Determine the (x, y) coordinate at the center of the cell enclosing the given text.  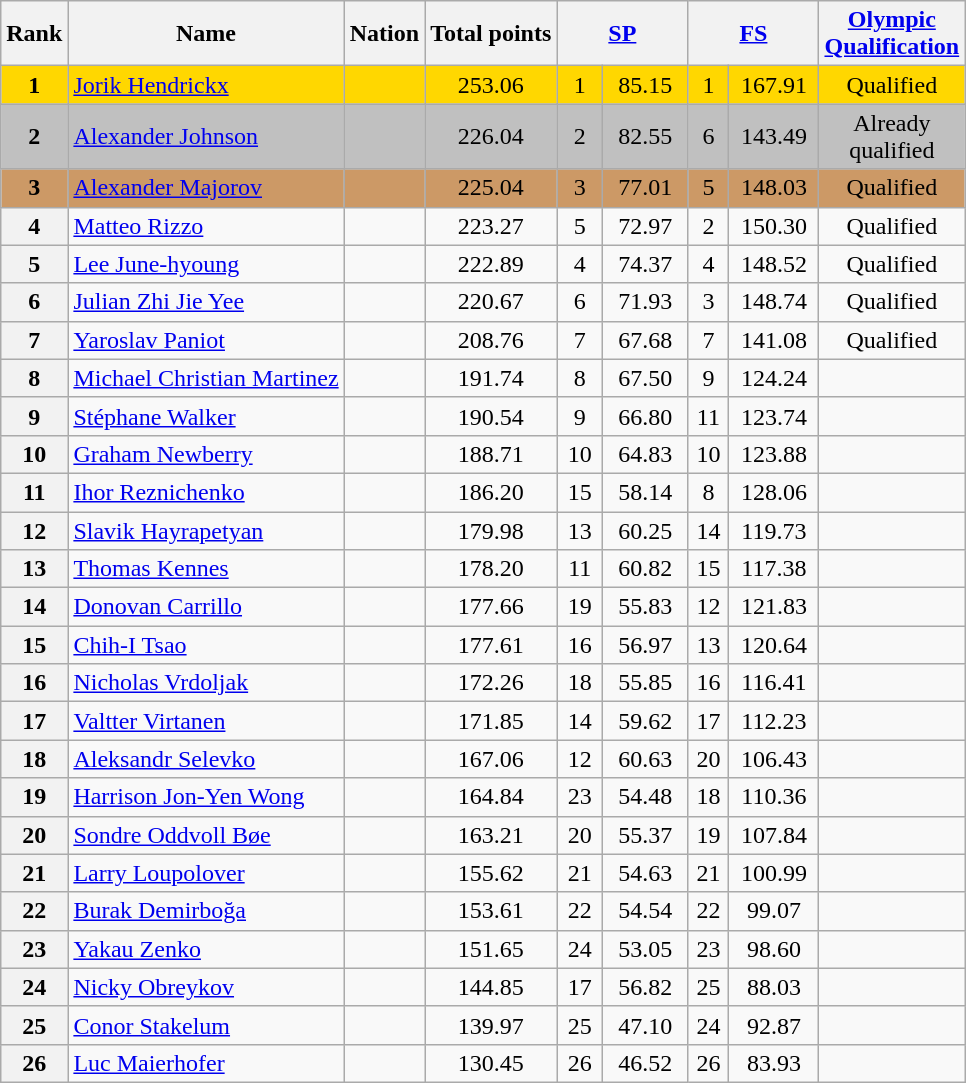
Rank (34, 34)
153.61 (491, 911)
55.37 (646, 835)
Graham Newberry (206, 454)
119.73 (774, 531)
177.66 (491, 607)
128.06 (774, 492)
Chih-I Tsao (206, 645)
141.08 (774, 340)
188.71 (491, 454)
124.24 (774, 378)
Name (206, 34)
123.88 (774, 454)
Conor Stakelum (206, 1025)
Yakau Zenko (206, 949)
Harrison Jon-Yen Wong (206, 797)
121.83 (774, 607)
Alexander Majorov (206, 188)
Matteo Rizzo (206, 226)
191.74 (491, 378)
88.03 (774, 987)
171.85 (491, 721)
66.80 (646, 416)
54.63 (646, 873)
179.98 (491, 531)
167.91 (774, 85)
226.04 (491, 136)
92.87 (774, 1025)
148.52 (774, 264)
178.20 (491, 569)
208.76 (491, 340)
120.64 (774, 645)
60.82 (646, 569)
Luc Maierhofer (206, 1063)
72.97 (646, 226)
Julian Zhi Jie Yee (206, 302)
148.03 (774, 188)
82.55 (646, 136)
130.45 (491, 1063)
56.97 (646, 645)
Nicky Obreykov (206, 987)
Total points (491, 34)
77.01 (646, 188)
59.62 (646, 721)
Already qualified (892, 136)
172.26 (491, 683)
55.85 (646, 683)
151.65 (491, 949)
SP (622, 34)
Donovan Carrillo (206, 607)
106.43 (774, 759)
223.27 (491, 226)
150.30 (774, 226)
Burak Demirboğa (206, 911)
98.60 (774, 949)
Alexander Johnson (206, 136)
55.83 (646, 607)
54.48 (646, 797)
163.21 (491, 835)
177.61 (491, 645)
164.84 (491, 797)
Slavik Hayrapetyan (206, 531)
71.93 (646, 302)
47.10 (646, 1025)
67.50 (646, 378)
123.74 (774, 416)
Valtter Virtanen (206, 721)
Jorik Hendrickx (206, 85)
67.68 (646, 340)
99.07 (774, 911)
107.84 (774, 835)
222.89 (491, 264)
190.54 (491, 416)
Lee June-hyoung (206, 264)
225.04 (491, 188)
116.41 (774, 683)
Larry Loupolover (206, 873)
Olympic Qualification (892, 34)
Yaroslav Paniot (206, 340)
110.36 (774, 797)
117.38 (774, 569)
186.20 (491, 492)
FS (754, 34)
60.25 (646, 531)
Stéphane Walker (206, 416)
100.99 (774, 873)
167.06 (491, 759)
112.23 (774, 721)
253.06 (491, 85)
74.37 (646, 264)
83.93 (774, 1063)
Ihor Reznichenko (206, 492)
64.83 (646, 454)
Thomas Kennes (206, 569)
58.14 (646, 492)
Sondre Oddvoll Bøe (206, 835)
Nation (384, 34)
144.85 (491, 987)
148.74 (774, 302)
220.67 (491, 302)
53.05 (646, 949)
46.52 (646, 1063)
139.97 (491, 1025)
Michael Christian Martinez (206, 378)
Nicholas Vrdoljak (206, 683)
143.49 (774, 136)
Aleksandr Selevko (206, 759)
85.15 (646, 85)
60.63 (646, 759)
56.82 (646, 987)
54.54 (646, 911)
155.62 (491, 873)
